Pinpoint the cell where the given text exists, returning its (x, y) midpoint coordinate. 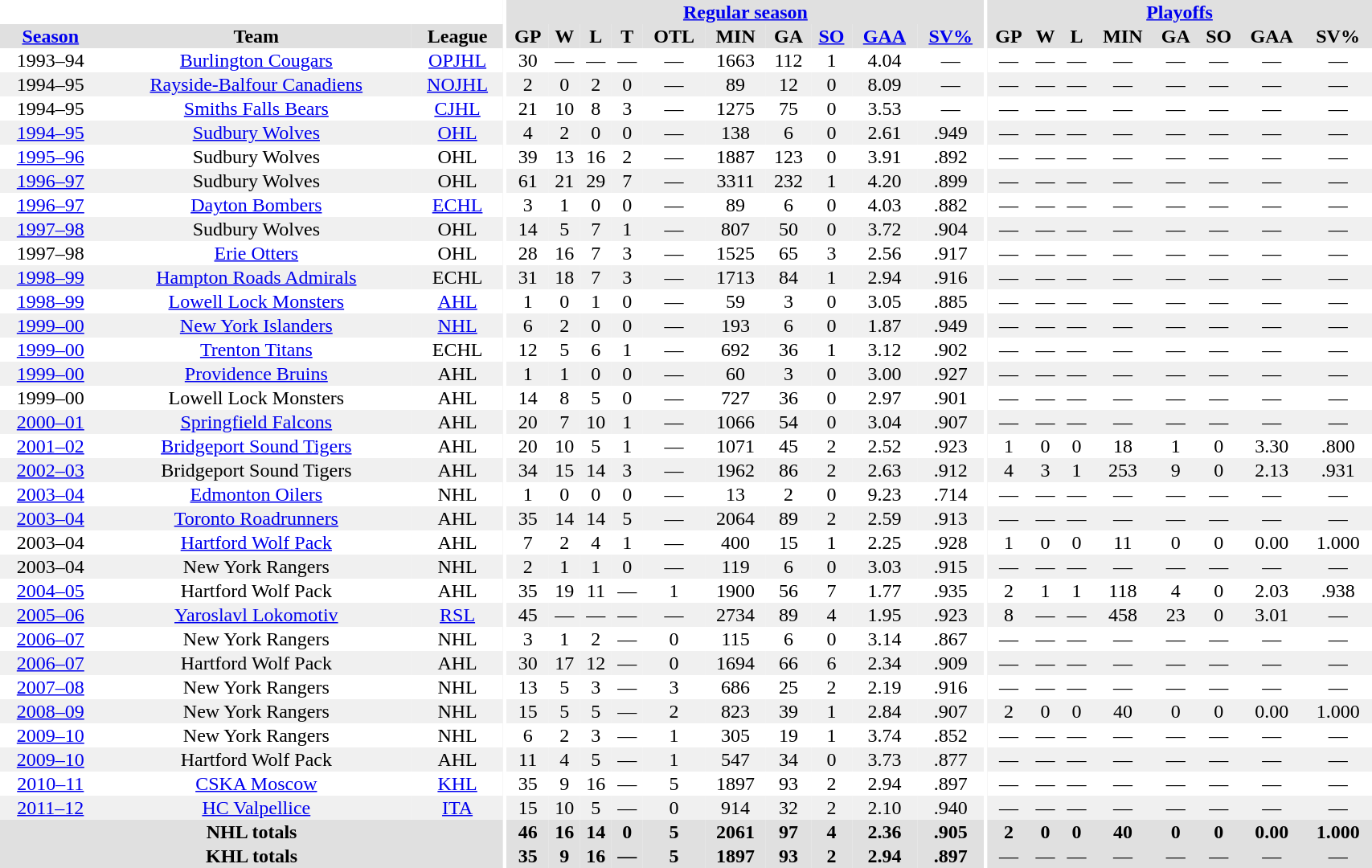
1694 (735, 663)
3.05 (884, 301)
2.03 (1272, 591)
KHL (457, 784)
115 (735, 639)
Springfield Falcons (256, 422)
253 (1123, 470)
NOJHL (457, 84)
2.10 (884, 808)
4.04 (884, 60)
2.19 (884, 687)
32 (788, 808)
.931 (1338, 470)
2002–03 (51, 470)
.902 (950, 350)
Toronto Roadrunners (256, 518)
HC Valpellice (256, 808)
8.09 (884, 84)
54 (788, 422)
.877 (950, 759)
.899 (950, 181)
1993–94 (51, 60)
Playoffs (1180, 12)
28 (527, 253)
League (457, 36)
2.52 (884, 446)
4.20 (884, 181)
2008–09 (51, 711)
807 (735, 229)
.935 (950, 591)
3.14 (884, 639)
Smiths Falls Bears (256, 108)
118 (1123, 591)
305 (735, 735)
Yaroslavl Lokomotiv (256, 615)
.909 (950, 663)
2064 (735, 518)
.940 (950, 808)
.912 (950, 470)
CJHL (457, 108)
29 (596, 181)
.904 (950, 229)
2734 (735, 615)
1525 (735, 253)
1275 (735, 108)
3.12 (884, 350)
2.25 (884, 542)
.867 (950, 639)
59 (735, 301)
1.95 (884, 615)
.905 (950, 832)
2005–06 (51, 615)
60 (735, 374)
Team (256, 36)
.882 (950, 205)
1900 (735, 591)
65 (788, 253)
75 (788, 108)
2.36 (884, 832)
.928 (950, 542)
914 (735, 808)
84 (788, 277)
1887 (735, 157)
.714 (950, 494)
NHL totals (252, 832)
New York Islanders (256, 325)
2.63 (884, 470)
2000–01 (51, 422)
RSL (457, 615)
2.84 (884, 711)
.901 (950, 398)
.913 (950, 518)
1962 (735, 470)
OTL (674, 36)
97 (788, 832)
138 (735, 133)
3.03 (884, 567)
23 (1176, 615)
1713 (735, 277)
692 (735, 350)
2.97 (884, 398)
3311 (735, 181)
193 (735, 325)
2.56 (884, 253)
1995–96 (51, 157)
.915 (950, 567)
119 (735, 567)
50 (788, 229)
2.34 (884, 663)
Edmonton Oilers (256, 494)
Erie Otters (256, 253)
2.61 (884, 133)
2001–02 (51, 446)
86 (788, 470)
3.00 (884, 374)
CSKA Moscow (256, 784)
2010–11 (51, 784)
3.53 (884, 108)
Hampton Roads Admirals (256, 277)
3.72 (884, 229)
Regular season (745, 12)
.938 (1338, 591)
3.01 (1272, 615)
1071 (735, 446)
3.30 (1272, 446)
31 (527, 277)
66 (788, 663)
2061 (735, 832)
56 (788, 591)
Burlington Cougars (256, 60)
2011–12 (51, 808)
ITA (457, 808)
458 (1123, 615)
2.13 (1272, 470)
823 (735, 711)
.852 (950, 735)
123 (788, 157)
1.77 (884, 591)
1.87 (884, 325)
Season (51, 36)
.927 (950, 374)
3.74 (884, 735)
2007–08 (51, 687)
2.59 (884, 518)
.885 (950, 301)
61 (527, 181)
Dayton Bombers (256, 205)
.892 (950, 157)
547 (735, 759)
727 (735, 398)
OPJHL (457, 60)
Rayside-Balfour Canadiens (256, 84)
9.23 (884, 494)
3.73 (884, 759)
.917 (950, 253)
4.03 (884, 205)
25 (788, 687)
400 (735, 542)
112 (788, 60)
KHL totals (252, 856)
46 (527, 832)
3.04 (884, 422)
1663 (735, 60)
Providence Bruins (256, 374)
17 (564, 663)
686 (735, 687)
2004–05 (51, 591)
1066 (735, 422)
.800 (1338, 446)
3.91 (884, 157)
232 (788, 181)
Trenton Titans (256, 350)
T (627, 36)
